Capture the cell that displays the provided text and extract its (X, Y) central coordinate. 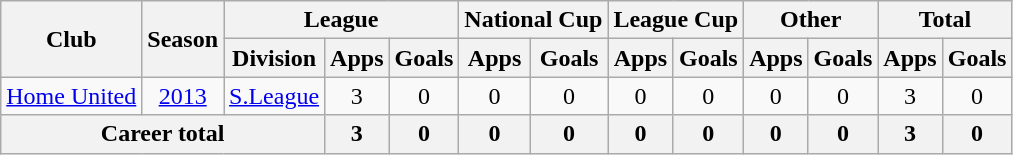
Season (183, 39)
League Cup (676, 20)
Club (72, 39)
Career total (163, 134)
National Cup (534, 20)
Home United (72, 96)
Other (811, 20)
2013 (183, 96)
S.League (274, 96)
Division (274, 58)
Total (945, 20)
League (342, 20)
